Return the [x, y] coordinate for the center point of the cell that contains the specified text.  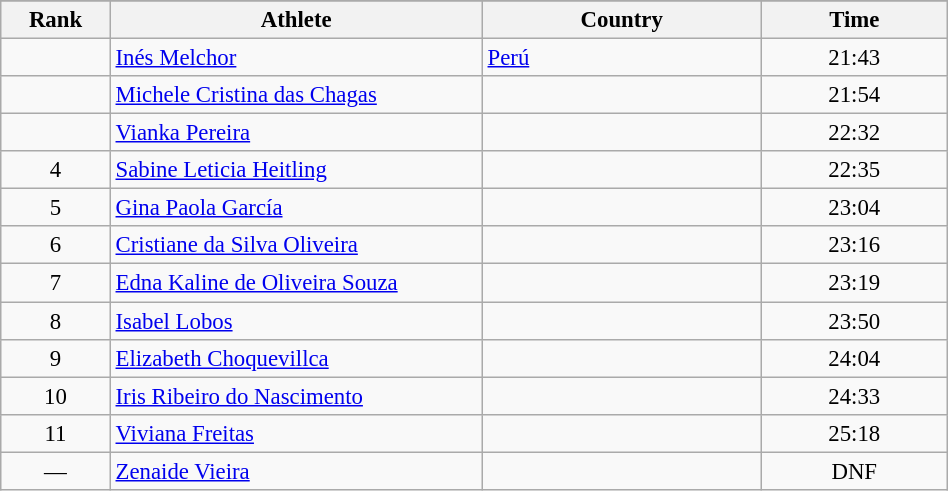
24:04 [854, 358]
4 [56, 170]
Cristiane da Silva Oliveira [296, 245]
24:33 [854, 396]
23:50 [854, 321]
Country [622, 20]
22:32 [854, 133]
23:19 [854, 283]
Vianka Pereira [296, 133]
5 [56, 208]
23:16 [854, 245]
8 [56, 321]
— [56, 471]
9 [56, 358]
Rank [56, 20]
Viviana Freitas [296, 433]
Perú [622, 58]
Athlete [296, 20]
21:43 [854, 58]
Iris Ribeiro do Nascimento [296, 396]
Time [854, 20]
23:04 [854, 208]
7 [56, 283]
DNF [854, 471]
Elizabeth Choquevillca [296, 358]
Zenaide Vieira [296, 471]
11 [56, 433]
Isabel Lobos [296, 321]
Gina Paola García [296, 208]
22:35 [854, 170]
Michele Cristina das Chagas [296, 95]
Edna Kaline de Oliveira Souza [296, 283]
25:18 [854, 433]
21:54 [854, 95]
Sabine Leticia Heitling [296, 170]
10 [56, 396]
Inés Melchor [296, 58]
6 [56, 245]
